Scan for the cell matching the given text and deliver its [X, Y] coordinate at center. 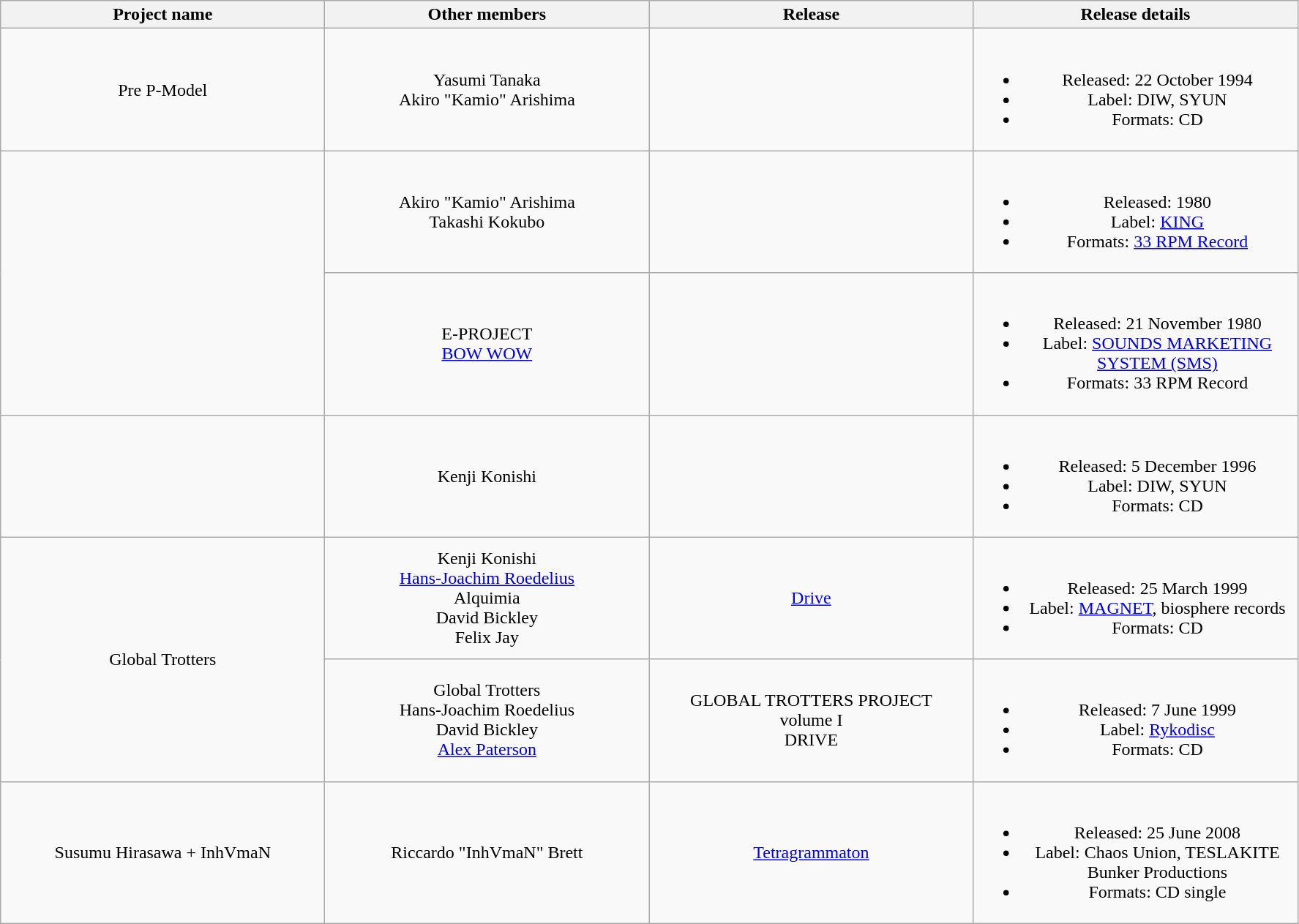
Released: 7 June 1999 Label: RykodiscFormats: CD [1136, 720]
Global TrottersHans-Joachim RoedeliusDavid BickleyAlex Paterson [487, 720]
Released: 1980Label: KINGFormats: 33 RPM Record [1136, 212]
Yasumi TanakaAkiro "Kamio" Arishima [487, 89]
GLOBAL TROTTERS PROJECTvolume IDRIVE [811, 720]
Released: 5 December 1996Label: DIW, SYUNFormats: CD [1136, 476]
Other members [487, 15]
Susumu Hirasawa + InhVmaN [162, 852]
Released: 25 March 1999Label: MAGNET, biosphere recordsFormats: CD [1136, 598]
Released: 25 June 2008 Label: Chaos Union, TESLAKITE Bunker Productions Formats: CD single [1136, 852]
Released: 21 November 1980Label: SOUNDS MARKETING SYSTEM (SMS)Formats: 33 RPM Record [1136, 344]
Kenji Konishi [487, 476]
Pre P-Model [162, 89]
Released: 22 October 1994Label: DIW, SYUNFormats: CD [1136, 89]
Akiro "Kamio" ArishimaTakashi Kokubo [487, 212]
Release [811, 15]
Global Trotters [162, 659]
Drive [811, 598]
Tetragrammaton [811, 852]
Project name [162, 15]
Riccardo "InhVmaN" Brett [487, 852]
Release details [1136, 15]
E-PROJECTBOW WOW [487, 344]
Kenji KonishiHans-Joachim RoedeliusAlquimiaDavid BickleyFelix Jay [487, 598]
